Capture the cell that displays the provided text and extract its (x, y) central coordinate. 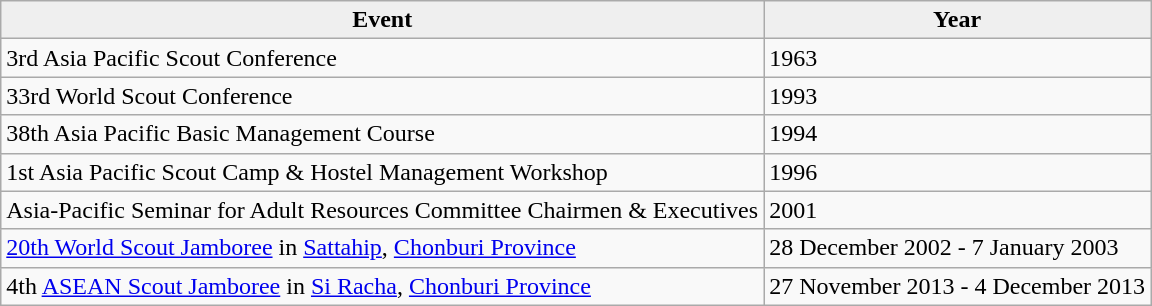
38th Asia Pacific Basic Management Course (382, 134)
3rd Asia Pacific Scout Conference (382, 58)
28 December 2002 - 7 January 2003 (958, 248)
Asia-Pacific Seminar for Adult Resources Committee Chairmen & Executives (382, 210)
1st Asia Pacific Scout Camp & Hostel Management Workshop (382, 172)
1994 (958, 134)
4th ASEAN Scout Jamboree in Si Racha, Chonburi Province (382, 286)
20th World Scout Jamboree in Sattahip, Chonburi Province (382, 248)
Year (958, 20)
1963 (958, 58)
33rd World Scout Conference (382, 96)
1996 (958, 172)
2001 (958, 210)
27 November 2013 - 4 December 2013 (958, 286)
Event (382, 20)
1993 (958, 96)
